Identify which cell holds the provided text, then report its (x, y) central coordinate. 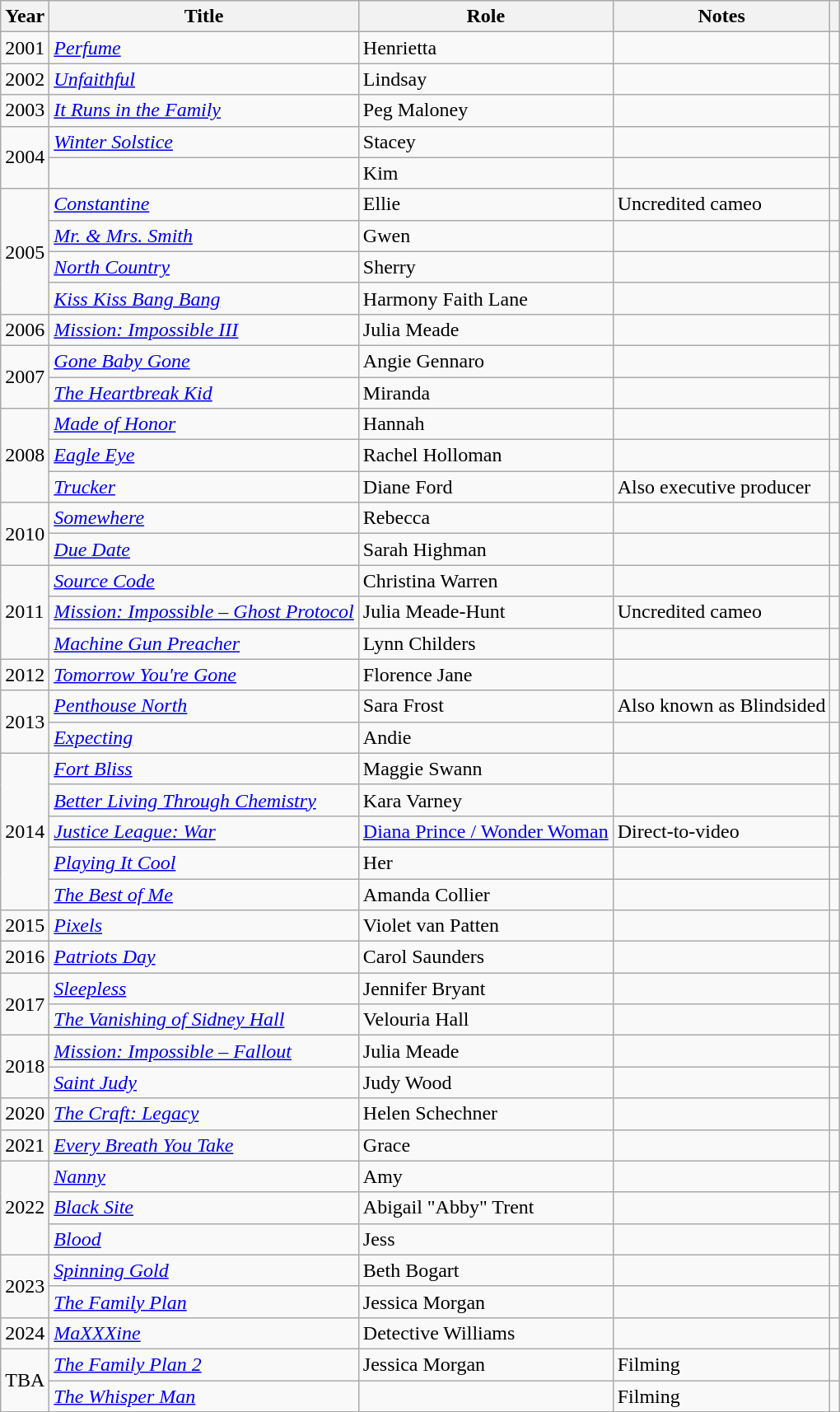
Title (204, 16)
The Whisper Man (204, 1396)
2018 (25, 1067)
2010 (25, 534)
Pixels (204, 926)
Jess (486, 1239)
Mr. & Mrs. Smith (204, 236)
Ellie (486, 204)
Maggie Swann (486, 769)
MaXXXine (204, 1333)
Mission: Impossible – Ghost Protocol (204, 612)
Justice League: War (204, 831)
Sherry (486, 267)
2020 (25, 1114)
Eagle Eye (204, 456)
Florence Jane (486, 675)
Blood (204, 1239)
2024 (25, 1333)
Role (486, 16)
Detective Williams (486, 1333)
The Best of Me (204, 894)
2016 (25, 957)
Constantine (204, 204)
Patriots Day (204, 957)
Rebecca (486, 518)
Somewhere (204, 518)
Lindsay (486, 79)
2007 (25, 376)
Fort Bliss (204, 769)
Diane Ford (486, 487)
2001 (25, 48)
2005 (25, 251)
The Family Plan 2 (204, 1364)
Spinning Gold (204, 1270)
Miranda (486, 393)
Trucker (204, 487)
Henrietta (486, 48)
Jennifer Bryant (486, 989)
Every Breath You Take (204, 1145)
Expecting (204, 737)
Nanny (204, 1176)
Perfume (204, 48)
Due Date (204, 549)
Year (25, 16)
Sleepless (204, 989)
Velouria Hall (486, 1020)
Unfaithful (204, 79)
Playing It Cool (204, 863)
Grace (486, 1145)
Carol Saunders (486, 957)
Her (486, 863)
The Craft: Legacy (204, 1114)
Made of Honor (204, 424)
Kiss Kiss Bang Bang (204, 298)
Also executive producer (721, 487)
Better Living Through Chemistry (204, 800)
The Family Plan (204, 1302)
2012 (25, 675)
Source Code (204, 581)
Tomorrow You're Gone (204, 675)
Kim (486, 173)
Penthouse North (204, 706)
Diana Prince / Wonder Woman (486, 831)
The Heartbreak Kid (204, 393)
2021 (25, 1145)
Sara Frost (486, 706)
Helen Schechner (486, 1114)
Christina Warren (486, 581)
2008 (25, 456)
It Runs in the Family (204, 110)
2023 (25, 1286)
Angie Gennaro (486, 361)
Black Site (204, 1208)
Direct-to-video (721, 831)
Gone Baby Gone (204, 361)
Winter Solstice (204, 142)
Abigail "Abby" Trent (486, 1208)
Amanda Collier (486, 894)
2022 (25, 1208)
Kara Varney (486, 800)
Machine Gun Preacher (204, 643)
2006 (25, 330)
Lynn Childers (486, 643)
Beth Bogart (486, 1270)
2014 (25, 831)
2003 (25, 110)
2015 (25, 926)
Also known as Blindsided (721, 706)
Amy (486, 1176)
Gwen (486, 236)
Mission: Impossible III (204, 330)
Saint Judy (204, 1082)
Stacey (486, 142)
2002 (25, 79)
Sarah Highman (486, 549)
Harmony Faith Lane (486, 298)
2013 (25, 722)
Notes (721, 16)
Judy Wood (486, 1082)
2004 (25, 157)
Rachel Holloman (486, 456)
North Country (204, 267)
Peg Maloney (486, 110)
TBA (25, 1380)
Hannah (486, 424)
2017 (25, 1004)
The Vanishing of Sidney Hall (204, 1020)
Andie (486, 737)
Violet van Patten (486, 926)
Julia Meade-Hunt (486, 612)
Mission: Impossible – Fallout (204, 1051)
2011 (25, 612)
